Search for the cell housing the specified text and yield its (X, Y) center coordinate. 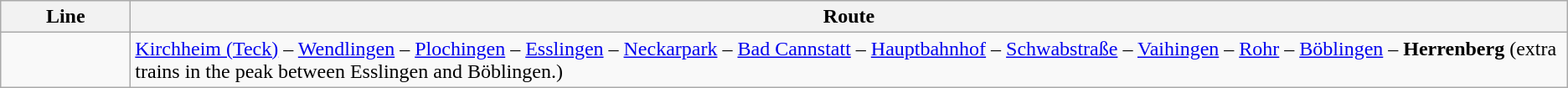
Route (849, 17)
Line (65, 17)
